Pinpoint the cell where the given text exists, returning its (x, y) midpoint coordinate. 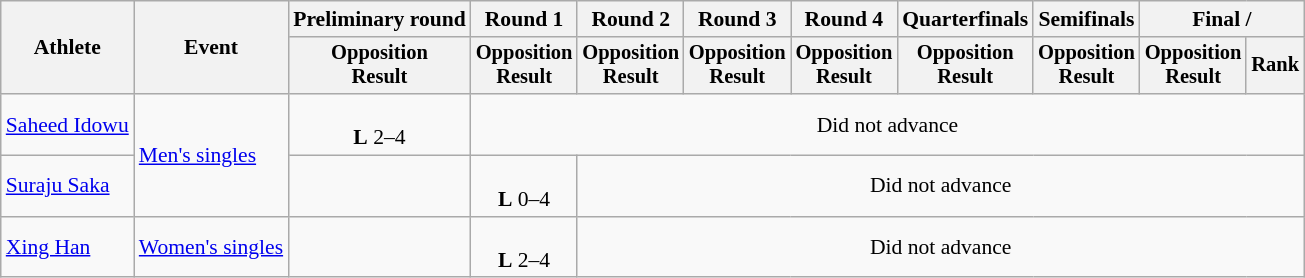
Men's singles (211, 155)
Event (211, 48)
Preliminary round (380, 19)
Round 3 (738, 19)
Round 4 (844, 19)
Semifinals (1086, 19)
L 0–4 (524, 186)
Women's singles (211, 248)
Rank (1275, 66)
Final / (1222, 19)
Xing Han (68, 248)
Round 1 (524, 19)
Quarterfinals (965, 19)
Round 2 (630, 19)
Saheed Idowu (68, 124)
Athlete (68, 48)
Suraju Saka (68, 186)
